Capture the cell that displays the provided text and extract its [x, y] central coordinate. 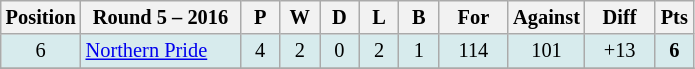
For [474, 17]
B [419, 17]
4 [260, 51]
L [379, 17]
101 [546, 51]
+13 [620, 51]
Pts [674, 17]
0 [340, 51]
Northern Pride [161, 51]
Against [546, 17]
Position [41, 17]
114 [474, 51]
P [260, 17]
D [340, 17]
W [300, 17]
1 [419, 51]
Round 5 – 2016 [161, 17]
Diff [620, 17]
